Detect which cell encompasses the target text, then output its [x, y] center coordinate. 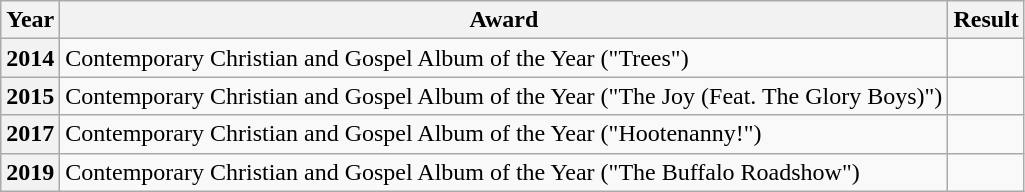
Contemporary Christian and Gospel Album of the Year ("Trees") [504, 58]
2015 [30, 96]
2017 [30, 134]
Year [30, 20]
Contemporary Christian and Gospel Album of the Year ("The Joy (Feat. The Glory Boys)") [504, 96]
Contemporary Christian and Gospel Album of the Year ("Hootenanny!") [504, 134]
2014 [30, 58]
Result [986, 20]
Contemporary Christian and Gospel Album of the Year ("The Buffalo Roadshow") [504, 172]
Award [504, 20]
2019 [30, 172]
